Scan for the cell matching the given text and deliver its (x, y) coordinate at center. 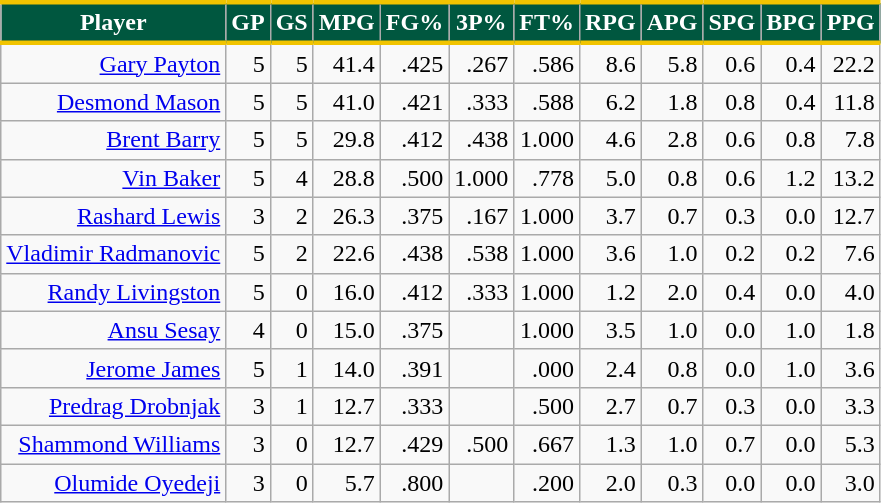
1.3 (610, 444)
.778 (547, 178)
.267 (482, 63)
2.7 (610, 406)
6.2 (610, 102)
4.6 (610, 140)
Desmond Mason (114, 102)
3.5 (610, 330)
.800 (414, 483)
22.6 (346, 254)
2.8 (672, 140)
Randy Livingston (114, 292)
5.3 (850, 444)
3P% (482, 22)
.586 (547, 63)
13.2 (850, 178)
FG% (414, 22)
BPG (791, 22)
.391 (414, 368)
APG (672, 22)
.429 (414, 444)
Predrag Drobnjak (114, 406)
3.0 (850, 483)
41.4 (346, 63)
Rashard Lewis (114, 216)
3.3 (850, 406)
Player (114, 22)
Jerome James (114, 368)
7.6 (850, 254)
.000 (547, 368)
26.3 (346, 216)
29.8 (346, 140)
5.7 (346, 483)
Gary Payton (114, 63)
.167 (482, 216)
22.2 (850, 63)
Vladimir Radmanovic (114, 254)
Brent Barry (114, 140)
PPG (850, 22)
5.0 (610, 178)
Ansu Sesay (114, 330)
.200 (547, 483)
11.8 (850, 102)
RPG (610, 22)
.588 (547, 102)
FT% (547, 22)
3.7 (610, 216)
7.8 (850, 140)
15.0 (346, 330)
GP (248, 22)
SPG (732, 22)
GS (292, 22)
8.6 (610, 63)
.425 (414, 63)
14.0 (346, 368)
.667 (547, 444)
4.0 (850, 292)
.421 (414, 102)
28.8 (346, 178)
5.8 (672, 63)
2.4 (610, 368)
MPG (346, 22)
16.0 (346, 292)
Vin Baker (114, 178)
Shammond Williams (114, 444)
.538 (482, 254)
41.0 (346, 102)
Olumide Oyedeji (114, 483)
